Find where the given text appears and provide that cell's center as [X, Y] coordinate. 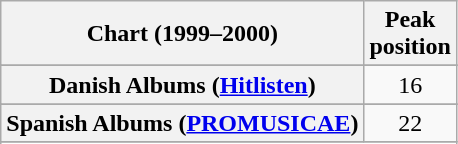
Peakposition [410, 34]
Chart (1999–2000) [182, 34]
22 [410, 123]
Danish Albums (Hitlisten) [182, 85]
Spanish Albums (PROMUSICAE) [182, 123]
16 [410, 85]
